From the cell containing the given text, extract its center point as [X, Y] coordinate. 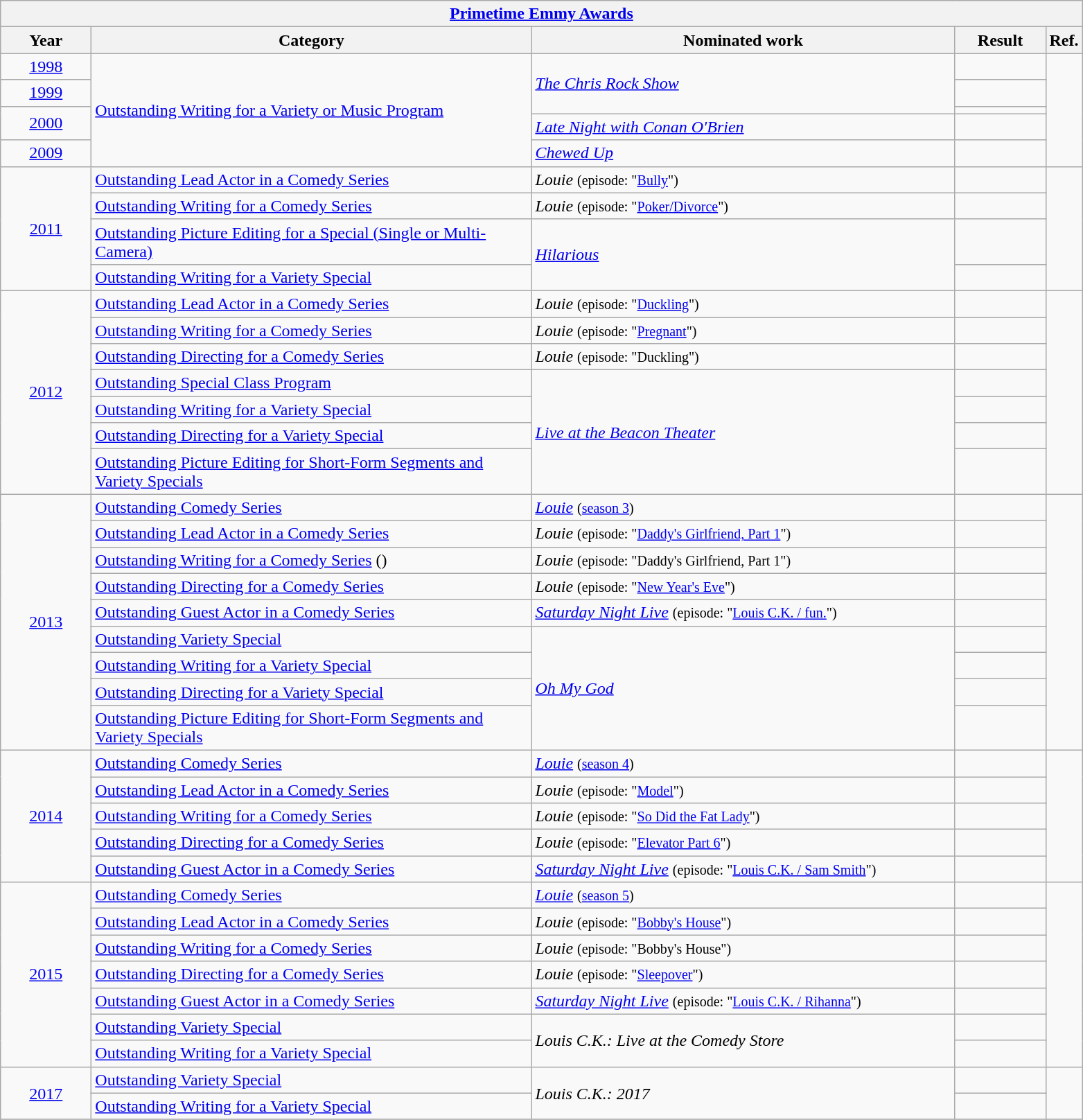
Louie (season 5) [743, 895]
Saturday Night Live (episode: "Louis C.K. / Sam Smith") [743, 869]
Result [1001, 40]
2009 [46, 153]
Louie (episode: "So Did the Fat Lady") [743, 816]
Louie (season 4) [743, 763]
Nominated work [743, 40]
2017 [46, 1093]
Outstanding Picture Editing for a Special (Single or Multi-Camera) [312, 241]
1999 [46, 93]
Saturday Night Live (episode: "Louis C.K. / Rihanna") [743, 1001]
Oh My God [743, 688]
2012 [46, 392]
Saturday Night Live (episode: "Louis C.K. / fun.") [743, 613]
Louie (episode: "Sleepover") [743, 974]
2011 [46, 229]
Year [46, 40]
The Chris Rock Show [743, 83]
Chewed Up [743, 153]
1998 [46, 67]
Louis C.K.: 2017 [743, 1093]
Category [312, 40]
Outstanding Writing for a Comedy Series () [312, 560]
Hilarious [743, 255]
Louie (episode: "Bully") [743, 180]
Primetime Emmy Awards [542, 14]
Louie (episode: "Pregnant") [743, 331]
Outstanding Special Class Program [312, 383]
Louie (episode: "New Year's Eve") [743, 586]
Outstanding Writing for a Variety or Music Program [312, 110]
Louis C.K.: Live at the Comedy Store [743, 1040]
2015 [46, 974]
Louie (episode: "Model") [743, 789]
Live at the Beacon Theater [743, 432]
Louie (season 3) [743, 507]
2014 [46, 816]
2000 [46, 123]
2013 [46, 622]
Louie (episode: "Poker/Divorce") [743, 206]
Ref. [1064, 40]
Late Night with Conan O'Brien [743, 127]
Louie (episode: "Elevator Part 6") [743, 843]
